Pinpoint the cell where the given text exists, returning its (X, Y) midpoint coordinate. 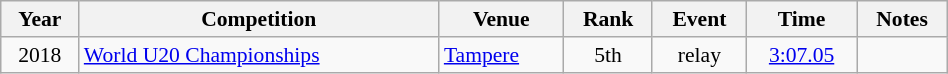
Competition (259, 19)
relay (699, 55)
Tampere (502, 55)
Year (40, 19)
3:07.05 (802, 55)
Rank (608, 19)
Event (699, 19)
Time (802, 19)
5th (608, 55)
2018 (40, 55)
World U20 Championships (259, 55)
Notes (902, 19)
Venue (502, 19)
